Find where the given text appears and provide that cell's center as [x, y] coordinate. 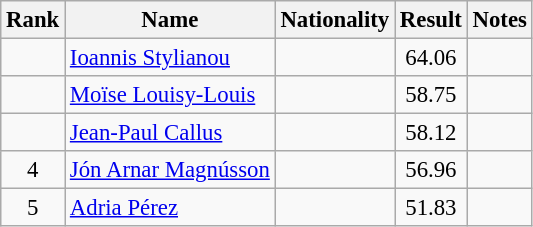
56.96 [432, 170]
64.06 [432, 58]
Notes [500, 20]
Result [432, 20]
Nationality [334, 20]
Moïse Louisy-Louis [170, 95]
Rank [33, 20]
58.75 [432, 95]
5 [33, 208]
Ioannis Stylianou [170, 58]
Jean-Paul Callus [170, 133]
58.12 [432, 133]
51.83 [432, 208]
Name [170, 20]
4 [33, 170]
Jón Arnar Magnússon [170, 170]
Adria Pérez [170, 208]
